Return (x, y) of the center of cell containing provided text 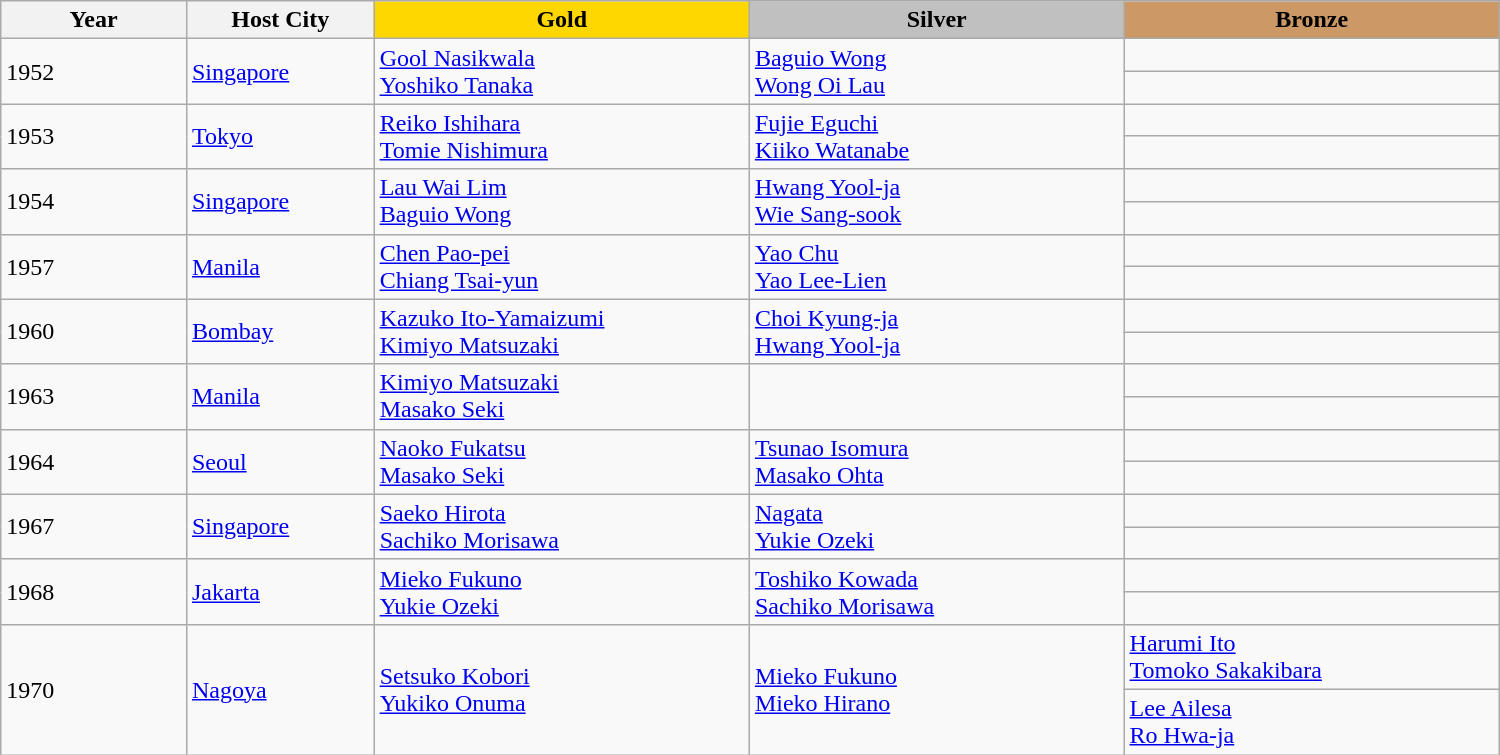
1952 (94, 72)
1970 (94, 689)
Toshiko Kowada Sachiko Morisawa (936, 592)
Setsuko Kobori Yukiko Onuma (562, 689)
1954 (94, 202)
Kimiyo Matsuzaki Masako Seki (562, 396)
Fujie Eguchi Kiiko Watanabe (936, 136)
Nagata Yukie Ozeki (936, 526)
Seoul (280, 462)
1963 (94, 396)
Tokyo (280, 136)
Bombay (280, 332)
Mieko Fukuno Yukie Ozeki (562, 592)
Yao Chu Yao Lee-Lien (936, 266)
Hwang Yool-ja Wie Sang-sook (936, 202)
Jakarta (280, 592)
1953 (94, 136)
1964 (94, 462)
Reiko Ishihara Tomie Nishimura (562, 136)
Year (94, 20)
Saeko Hirota Sachiko Morisawa (562, 526)
Silver (936, 20)
1967 (94, 526)
Lee Ailesa Ro Hwa-ja (1312, 722)
Lau Wai Lim Baguio Wong (562, 202)
Baguio Wong Wong Oi Lau (936, 72)
Harumi Ito Tomoko Sakakibara (1312, 656)
Choi Kyung-ja Hwang Yool-ja (936, 332)
Mieko Fukuno Mieko Hirano (936, 689)
Gool Nasikwala Yoshiko Tanaka (562, 72)
Gold (562, 20)
1957 (94, 266)
Tsunao Isomura Masako Ohta (936, 462)
Chen Pao-pei Chiang Tsai-yun (562, 266)
Naoko Fukatsu Masako Seki (562, 462)
Bronze (1312, 20)
1968 (94, 592)
Host City (280, 20)
1960 (94, 332)
Nagoya (280, 689)
Kazuko Ito-Yamaizumi Kimiyo Matsuzaki (562, 332)
